Return (X, Y) of the center of cell containing provided text 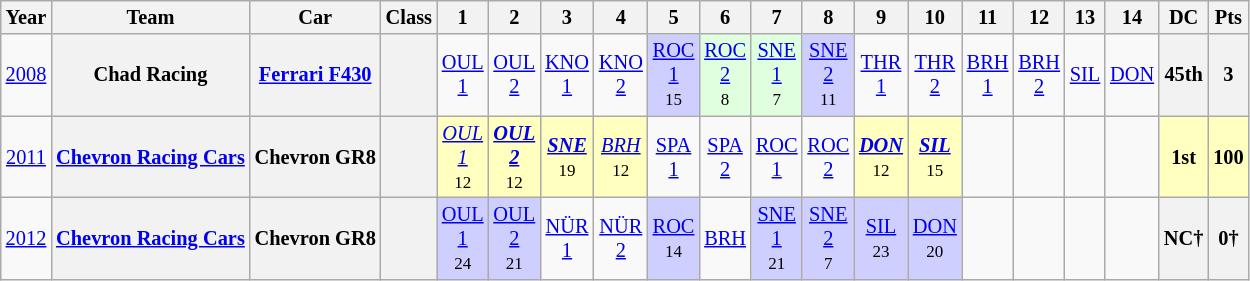
SIL15 (935, 157)
ROC1 (777, 157)
Ferrari F430 (316, 75)
BRH12 (621, 157)
6 (725, 17)
THR1 (881, 75)
2 (514, 17)
OUL212 (514, 157)
SIL (1085, 75)
SNE27 (828, 238)
13 (1085, 17)
100 (1228, 157)
SNE121 (777, 238)
BRH1 (988, 75)
9 (881, 17)
10 (935, 17)
5 (674, 17)
8 (828, 17)
KNO2 (621, 75)
Class (409, 17)
OUL221 (514, 238)
14 (1132, 17)
12 (1039, 17)
Car (316, 17)
THR2 (935, 75)
SNE19 (567, 157)
2011 (26, 157)
Pts (1228, 17)
SNE17 (777, 75)
ROC28 (725, 75)
DON (1132, 75)
NÜR1 (567, 238)
OUL124 (463, 238)
OUL2 (514, 75)
1 (463, 17)
Year (26, 17)
2008 (26, 75)
DON20 (935, 238)
1st (1184, 157)
ROC2 (828, 157)
0† (1228, 238)
4 (621, 17)
DC (1184, 17)
SIL23 (881, 238)
11 (988, 17)
ROC115 (674, 75)
Chad Racing (150, 75)
NC† (1184, 238)
2012 (26, 238)
Team (150, 17)
OUL1 (463, 75)
OUL112 (463, 157)
BRH (725, 238)
7 (777, 17)
SPA2 (725, 157)
DON12 (881, 157)
SPA1 (674, 157)
SNE211 (828, 75)
45th (1184, 75)
ROC14 (674, 238)
BRH2 (1039, 75)
NÜR2 (621, 238)
KNO1 (567, 75)
